Capture the cell that displays the provided text and extract its (X, Y) central coordinate. 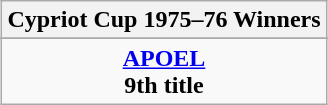
APOEL9th title (164, 72)
Cypriot Cup 1975–76 Winners (164, 20)
